Extract the [x, y] coordinate from the center of the cell holding the provided text.  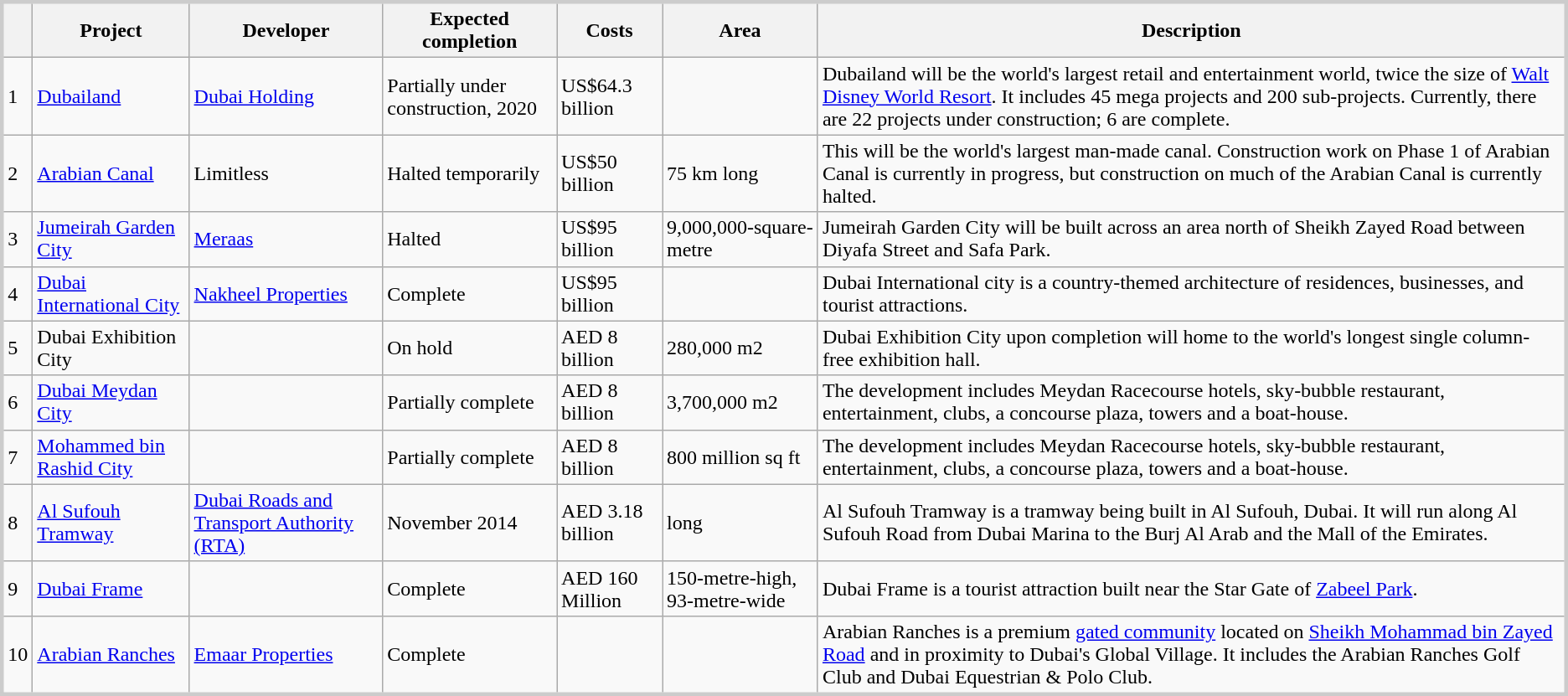
150-metre-high, 93-metre-wide [740, 588]
Area [740, 30]
Arabian Canal [111, 173]
8 [17, 523]
7 [17, 457]
Dubai Meydan City [111, 402]
Partially under construction, 2020 [470, 96]
3 [17, 240]
9,000,000-square-metre [740, 240]
10 [17, 655]
long [740, 523]
9 [17, 588]
280,000 m2 [740, 348]
Dubai Exhibition City [111, 348]
Dubai Holding [286, 96]
Emaar Properties [286, 655]
Dubai Roads and Transport Authority (RTA) [286, 523]
5 [17, 348]
6 [17, 402]
1 [17, 96]
Halted temporarily [470, 173]
Dubai Frame [111, 588]
Description [1191, 30]
Jumeirah Garden City [111, 240]
Nakheel Properties [286, 293]
800 million sq ft [740, 457]
75 km long [740, 173]
Dubai International city is a country-themed architecture of residences, businesses, and tourist attractions. [1191, 293]
Arabian Ranches [111, 655]
4 [17, 293]
3,700,000 m2 [740, 402]
Dubailand [111, 96]
Project [111, 30]
November 2014 [470, 523]
US$64.3 billion [610, 96]
Dubai Exhibition City upon completion will home to the world's longest single column-free exhibition hall. [1191, 348]
Al Sufouh Tramway [111, 523]
Limitless [286, 173]
Jumeirah Garden City will be built across an area north of Sheikh Zayed Road between Diyafa Street and Safa Park. [1191, 240]
Costs [610, 30]
AED 160 Million [610, 588]
Dubai Frame is a tourist attraction built near the Star Gate of Zabeel Park. [1191, 588]
On hold [470, 348]
Developer [286, 30]
Halted [470, 240]
Dubai International City [111, 293]
US$50 billion [610, 173]
2 [17, 173]
Meraas [286, 240]
Mohammed bin Rashid City [111, 457]
Expected completion [470, 30]
AED 3.18 billion [610, 523]
